Scan for the cell matching the given text and deliver its (X, Y) coordinate at center. 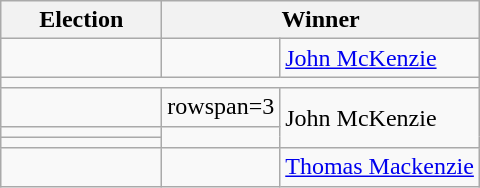
Election (82, 20)
Winner (321, 20)
rowspan=3 (221, 107)
Thomas Mackenzie (380, 167)
